Scan for the cell matching the given text and deliver its [X, Y] coordinate at center. 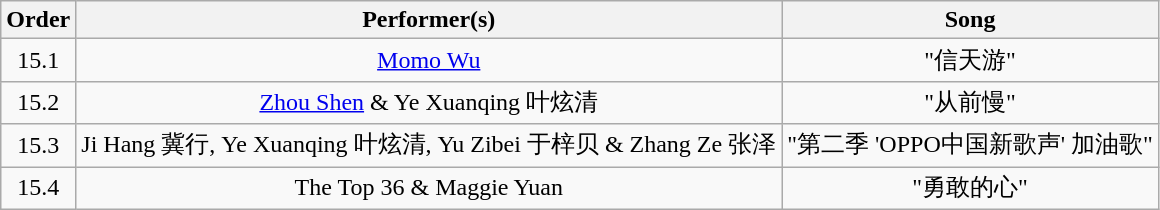
Zhou Shen & Ye Xuanqing 叶炫清 [429, 102]
15.3 [38, 146]
Ji Hang 冀行, Ye Xuanqing 叶炫清, Yu Zibei 于梓贝 & Zhang Ze 张泽 [429, 146]
"勇敢的心" [970, 188]
Performer(s) [429, 20]
Momo Wu [429, 60]
Order [38, 20]
Song [970, 20]
"从前慢" [970, 102]
15.4 [38, 188]
"信天游" [970, 60]
15.2 [38, 102]
"第二季 'OPPO中国新歌声' 加油歌" [970, 146]
15.1 [38, 60]
The Top 36 & Maggie Yuan [429, 188]
